Locate the cell with the specified text and output its (X, Y) center coordinate. 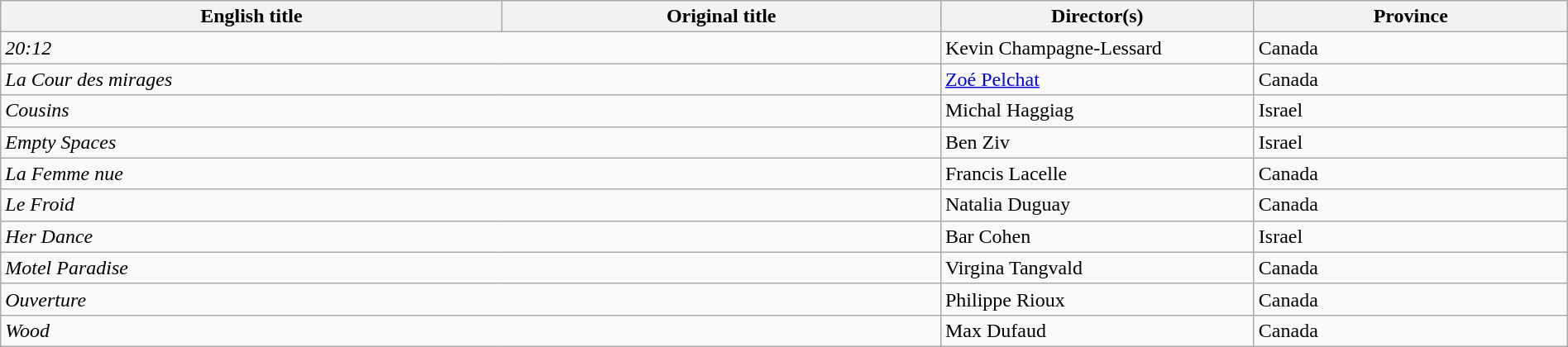
Original title (721, 17)
La Femme nue (471, 173)
Director(s) (1097, 17)
La Cour des mirages (471, 79)
Francis Lacelle (1097, 173)
Ben Ziv (1097, 142)
Natalia Duguay (1097, 205)
Her Dance (471, 236)
Bar Cohen (1097, 236)
Philippe Rioux (1097, 299)
Motel Paradise (471, 268)
Max Dufaud (1097, 330)
Zoé Pelchat (1097, 79)
Wood (471, 330)
20:12 (471, 48)
Kevin Champagne-Lessard (1097, 48)
Virgina Tangvald (1097, 268)
Empty Spaces (471, 142)
Province (1411, 17)
Ouverture (471, 299)
Michal Haggiag (1097, 111)
Le Froid (471, 205)
Cousins (471, 111)
English title (251, 17)
